Pinpoint the cell where the given text exists, returning its (X, Y) midpoint coordinate. 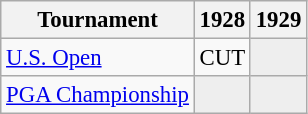
Tournament (98, 20)
CUT (222, 58)
1929 (278, 20)
1928 (222, 20)
U.S. Open (98, 58)
PGA Championship (98, 95)
